Detect which cell encompasses the target text, then output its [X, Y] center coordinate. 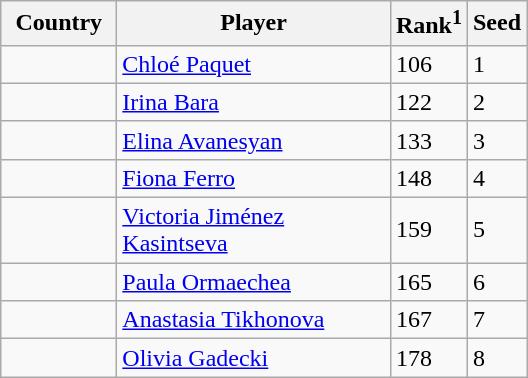
7 [496, 320]
2 [496, 102]
Olivia Gadecki [254, 358]
Rank1 [428, 24]
Paula Ormaechea [254, 282]
178 [428, 358]
Chloé Paquet [254, 64]
148 [428, 178]
Country [59, 24]
Irina Bara [254, 102]
133 [428, 140]
Elina Avanesyan [254, 140]
8 [496, 358]
165 [428, 282]
1 [496, 64]
122 [428, 102]
106 [428, 64]
4 [496, 178]
Victoria Jiménez Kasintseva [254, 230]
Seed [496, 24]
6 [496, 282]
3 [496, 140]
Fiona Ferro [254, 178]
159 [428, 230]
5 [496, 230]
167 [428, 320]
Player [254, 24]
Anastasia Tikhonova [254, 320]
